Find where the given text appears and provide that cell's center as (x, y) coordinate. 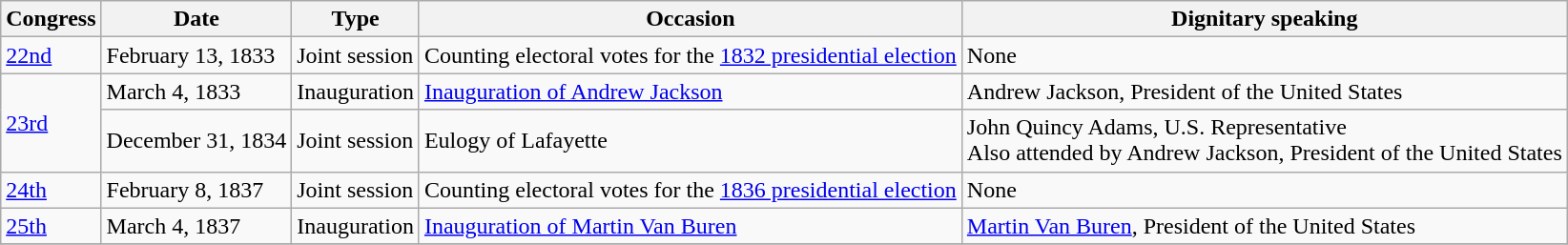
Occasion (691, 19)
Date (196, 19)
December 31, 1834 (196, 141)
February 13, 1833 (196, 55)
24th (52, 190)
March 4, 1833 (196, 92)
25th (52, 226)
Counting electoral votes for the 1836 presidential election (691, 190)
Type (356, 19)
March 4, 1837 (196, 226)
February 8, 1837 (196, 190)
Inauguration of Andrew Jackson (691, 92)
23rd (52, 122)
Counting electoral votes for the 1832 presidential election (691, 55)
22nd (52, 55)
Congress (52, 19)
Andrew Jackson, President of the United States (1265, 92)
Dignitary speaking (1265, 19)
Eulogy of Lafayette (691, 141)
Martin Van Buren, President of the United States (1265, 226)
John Quincy Adams, U.S. RepresentativeAlso attended by Andrew Jackson, President of the United States (1265, 141)
Inauguration of Martin Van Buren (691, 226)
